Scan for the cell matching the given text and deliver its [x, y] coordinate at center. 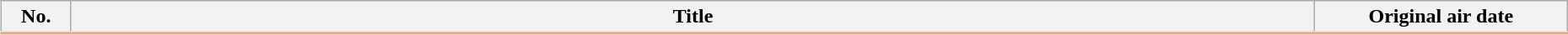
No. [35, 17]
Title [692, 17]
Original air date [1441, 17]
